From the cell containing the given text, extract its center point as (X, Y) coordinate. 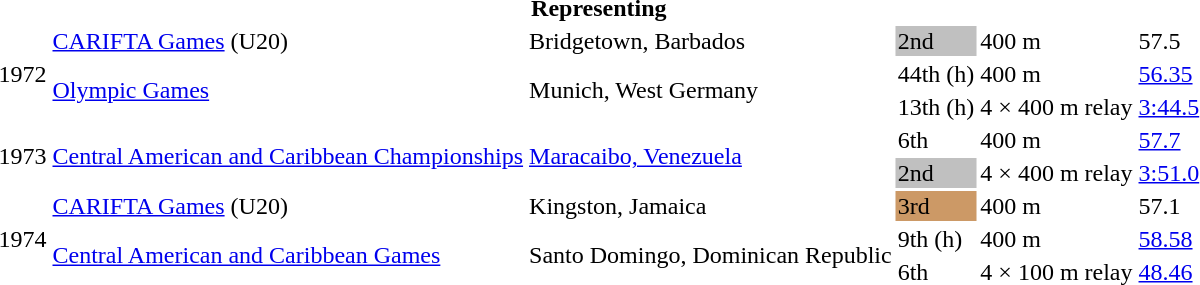
3rd (936, 206)
9th (h) (936, 239)
Bridgetown, Barbados (711, 41)
Olympic Games (288, 90)
Central American and Caribbean Championships (288, 156)
13th (h) (936, 107)
Kingston, Jamaica (711, 206)
44th (h) (936, 74)
6th (936, 140)
Munich, West Germany (711, 90)
Maracaibo, Venezuela (711, 156)
